Identify which cell holds the provided text, then report its (x, y) central coordinate. 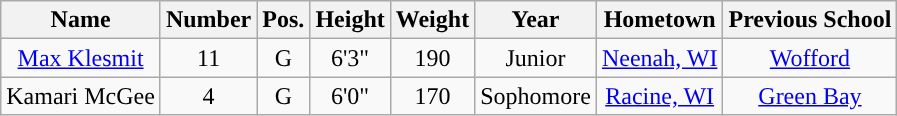
Name (81, 20)
170 (432, 96)
4 (208, 96)
Wofford (810, 58)
Racine, WI (660, 96)
190 (432, 58)
Previous School (810, 20)
Year (536, 20)
Max Klesmit (81, 58)
Weight (432, 20)
Kamari McGee (81, 96)
Green Bay (810, 96)
6'3" (350, 58)
6'0" (350, 96)
Height (350, 20)
Number (208, 20)
Junior (536, 58)
Sophomore (536, 96)
11 (208, 58)
Neenah, WI (660, 58)
Pos. (284, 20)
Hometown (660, 20)
